From the cell containing the given text, extract its center point as [X, Y] coordinate. 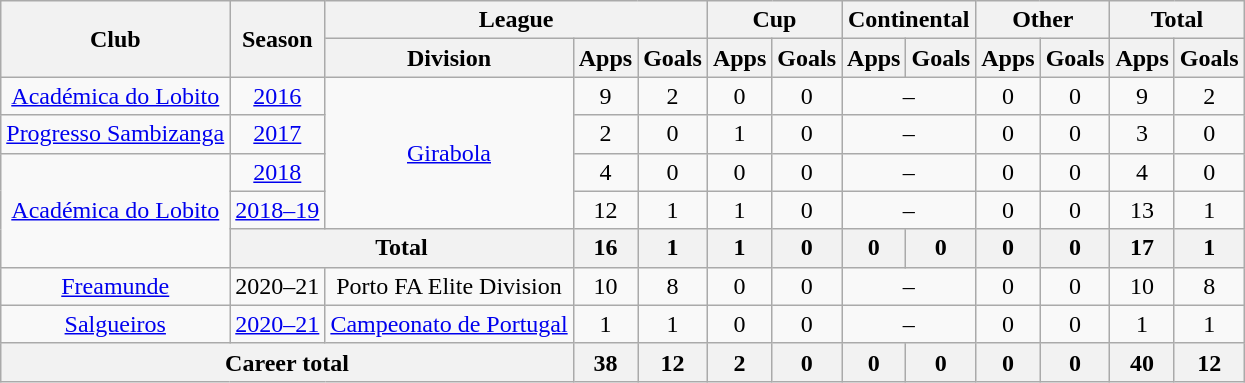
2016 [278, 96]
Other [1043, 20]
38 [605, 362]
40 [1142, 362]
2017 [278, 134]
Girabola [449, 153]
Continental [909, 20]
Freamunde [116, 286]
3 [1142, 134]
17 [1142, 248]
2018–19 [278, 210]
13 [1142, 210]
Career total [287, 362]
2018 [278, 172]
Porto FA Elite Division [449, 286]
Club [116, 39]
Campeonato de Portugal [449, 324]
Season [278, 39]
16 [605, 248]
Cup [774, 20]
Salgueiros [116, 324]
Progresso Sambizanga [116, 134]
League [516, 20]
Division [449, 58]
